For the text-containing cell, return its midpoint in (X, Y) coordinate format. 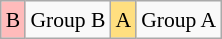
A (123, 20)
B (14, 20)
Group B (68, 20)
Group A (178, 20)
